Provide the (x, y) coordinate of the cell's center where the given text is located.  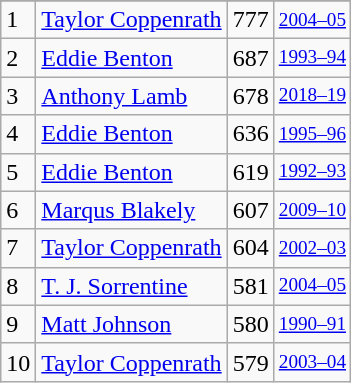
2002–03 (312, 248)
1993–94 (312, 58)
8 (18, 286)
678 (250, 96)
581 (250, 286)
3 (18, 96)
10 (18, 362)
2009–10 (312, 210)
T. J. Sorrentine (132, 286)
2003–04 (312, 362)
4 (18, 134)
687 (250, 58)
1992–93 (312, 172)
6 (18, 210)
607 (250, 210)
777 (250, 20)
1995–96 (312, 134)
579 (250, 362)
2 (18, 58)
1990–91 (312, 324)
619 (250, 172)
636 (250, 134)
5 (18, 172)
604 (250, 248)
Marqus Blakely (132, 210)
Matt Johnson (132, 324)
2018–19 (312, 96)
7 (18, 248)
Anthony Lamb (132, 96)
1 (18, 20)
9 (18, 324)
580 (250, 324)
